Return the (x, y) coordinate for the center point of the cell that contains the specified text.  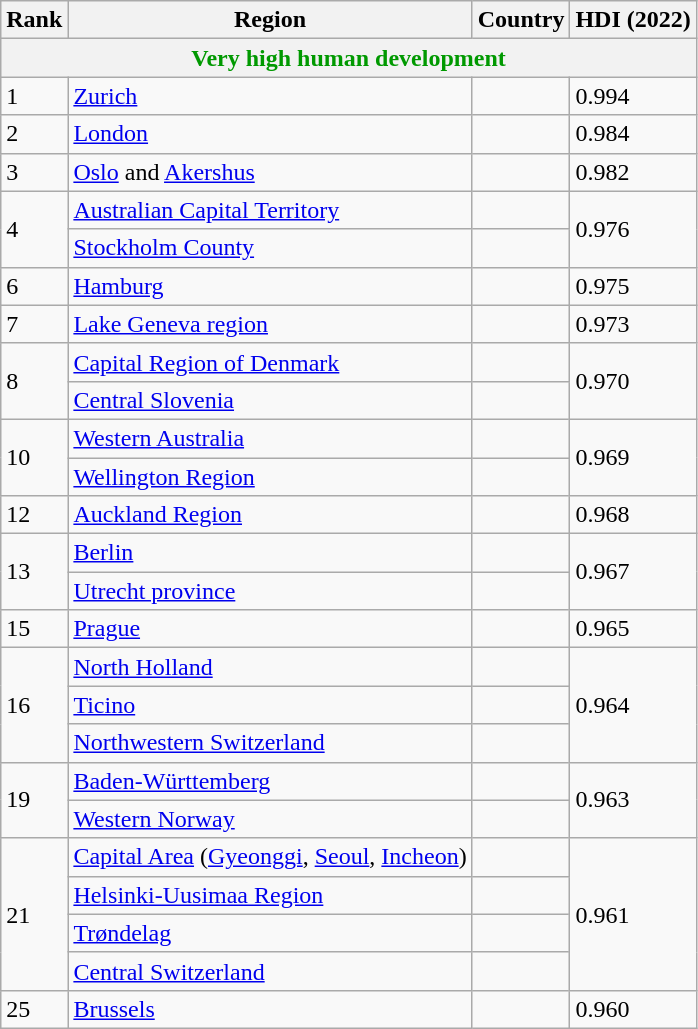
0.975 (633, 286)
25 (34, 1009)
Country (521, 20)
8 (34, 381)
Wellington Region (270, 477)
Oslo and Akershus (270, 172)
HDI (2022) (633, 20)
2 (34, 134)
Central Switzerland (270, 971)
Auckland Region (270, 515)
Ticino (270, 705)
0.994 (633, 96)
10 (34, 457)
Capital Region of Denmark (270, 362)
16 (34, 705)
0.968 (633, 515)
Australian Capital Territory (270, 210)
0.973 (633, 324)
6 (34, 286)
0.961 (633, 914)
19 (34, 800)
Lake Geneva region (270, 324)
Trøndelag (270, 933)
Western Australia (270, 438)
Prague (270, 629)
North Holland (270, 667)
0.984 (633, 134)
0.976 (633, 229)
13 (34, 572)
21 (34, 914)
0.963 (633, 800)
Northwestern Switzerland (270, 743)
0.969 (633, 457)
Central Slovenia (270, 400)
Berlin (270, 553)
Rank (34, 20)
0.970 (633, 381)
12 (34, 515)
0.967 (633, 572)
0.965 (633, 629)
Western Norway (270, 819)
0.964 (633, 705)
15 (34, 629)
0.960 (633, 1009)
Very high human development (349, 58)
3 (34, 172)
4 (34, 229)
Stockholm County (270, 248)
1 (34, 96)
Brussels (270, 1009)
Utrecht province (270, 591)
Zurich (270, 96)
Helsinki-Uusimaa Region (270, 895)
Baden-Württemberg (270, 781)
7 (34, 324)
Hamburg (270, 286)
London (270, 134)
Region (270, 20)
Capital Area (Gyeonggi, Seoul, Incheon) (270, 857)
0.982 (633, 172)
